Return the [x, y] coordinate for the center point of the cell that contains the specified text.  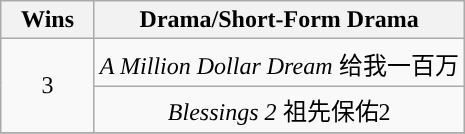
3 [48, 86]
Wins [48, 20]
Blessings 2 祖先保佑2 [279, 110]
Drama/Short-Form Drama [279, 20]
A Million Dollar Dream 给我一百万 [279, 62]
